Output the [X, Y] coordinate of the center of the cell containing the given text.  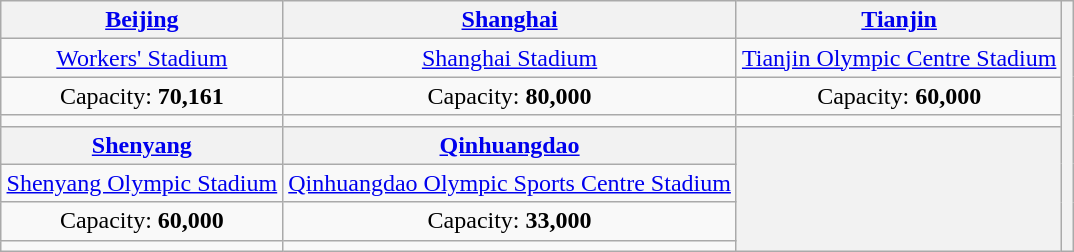
Tianjin [899, 20]
Qinhuangdao [510, 145]
Capacity: 70,161 [142, 96]
Shanghai [510, 20]
Shenyang [142, 145]
Capacity: 80,000 [510, 96]
Qinhuangdao Olympic Sports Centre Stadium [510, 183]
Shanghai Stadium [510, 58]
Tianjin Olympic Centre Stadium [899, 58]
Capacity: 33,000 [510, 221]
Beijing [142, 20]
Shenyang Olympic Stadium [142, 183]
Workers' Stadium [142, 58]
